Pinpoint the cell where the given text exists, returning its [x, y] midpoint coordinate. 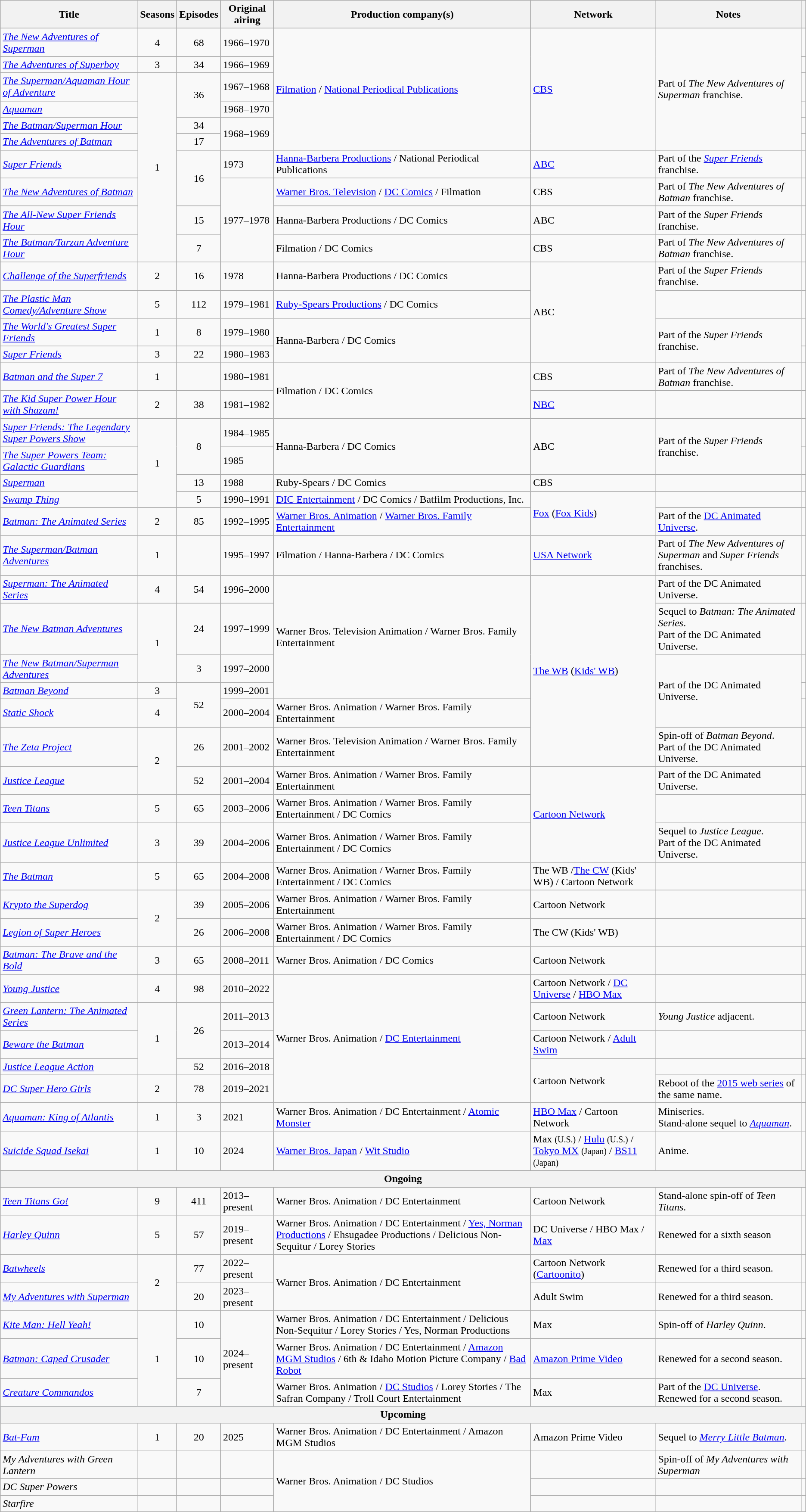
68 [199, 42]
HBO Max / Cartoon Network [593, 1117]
The Batman/Superman Hour [69, 125]
9 [158, 1201]
1997–1999 [247, 629]
Batman: The Animated Series [69, 521]
17 [199, 142]
1978 [247, 276]
411 [199, 1201]
DC Universe / HBO Max / Max [593, 1235]
Warner Bros. Animation / DC Entertainment / Yes, Norman Productions / Ehsugadee Productions / Delicious Non-Sequitur / Lorey Stories [402, 1235]
Filmation / Hanna-Barbera / DC Comics [402, 555]
Harley Quinn [69, 1235]
2019–2021 [247, 1089]
54 [199, 589]
Sequel to Justice League.Part of the DC Animated Universe. [728, 843]
Adult Swim [593, 1297]
Green Lantern: The Animated Series [69, 1017]
Reboot of the 2015 web series of the same name. [728, 1089]
78 [199, 1089]
Batman: The Brave and the Bold [69, 961]
1979–1981 [247, 304]
Warner Bros. Animation / DC Entertainment / Amazon MGM Studios / 6th & Idaho Motion Picture Company / Bad Robot [402, 1359]
Part of The New Adventures of Superman and Super Friends franchises. [728, 555]
2010–2022 [247, 988]
Network [593, 15]
Starfire [69, 1503]
Kite Man: Hell Yeah! [69, 1325]
1980–1981 [247, 376]
1980–1983 [247, 355]
Anime. [728, 1151]
Superman: The Animated Series [69, 589]
The Plastic Man Comedy/Adventure Show [69, 304]
2013–present [247, 1201]
1995–1997 [247, 555]
2004–2006 [247, 843]
1979–1980 [247, 333]
1985 [247, 461]
Miniseries.Stand-alone sequel to Aquaman. [728, 1117]
2021 [247, 1117]
Max (U.S.) / Hulu (U.S.) / Tokyo MX (Japan) / BS11 (Japan) [593, 1151]
Part of the DC Universe.Renewed for a second season. [728, 1392]
The World's Greatest Super Friends [69, 333]
Justice League [69, 781]
Warner Bros. Television / DC Comics / Filmation [402, 192]
1967–1968 [247, 87]
Cartoon Network / Adult Swim [593, 1044]
Justice League Action [69, 1067]
My Adventures with Superman [69, 1297]
1966–1969 [247, 65]
2016–2018 [247, 1067]
The Superman/Aquaman Hour of Adventure [69, 87]
Renewed for a second season. [728, 1359]
2023–present [247, 1297]
Static Shock [69, 712]
Superman [69, 483]
Beware the Batman [69, 1044]
Warner Bros. Animation / DC Entertainment / Delicious Non-Sequitur / Lorey Stories / Yes, Norman Productions [402, 1325]
Notes [728, 15]
Production company(s) [402, 15]
Spin-off of Batman Beyond.Part of the DC Animated Universe. [728, 747]
Warner Bros. Animation / DC Entertainment / Amazon MGM Studios [402, 1437]
1973 [247, 164]
The Kid Super Power Hour with Shazam! [69, 405]
Spin-off of Harley Quinn. [728, 1325]
The All-New Super Friends Hour [69, 220]
The New Batman Adventures [69, 629]
Spin-off of My Adventures with Superman [728, 1465]
Upcoming [403, 1415]
2001–2004 [247, 781]
1977–1978 [247, 220]
Justice League Unlimited [69, 843]
The WB (Kids' WB) [593, 671]
1966–1970 [247, 42]
Warner Bros. Animation / DC Studios / Lorey Stories / The Safran Company / Troll Court Entertainment [402, 1392]
DC Super Hero Girls [69, 1089]
57 [199, 1235]
Swamp Thing [69, 499]
My Adventures with Green Lantern [69, 1465]
Stand-alone spin-off of Teen Titans. [728, 1201]
The Superman/Batman Adventures [69, 555]
Batman: Caped Crusader [69, 1359]
Young Justice [69, 988]
Teen Titans Go! [69, 1201]
The Zeta Project [69, 747]
85 [199, 521]
Warner Bros. Animation / DC Comics [402, 961]
Batman Beyond [69, 691]
15 [199, 220]
2013–2014 [247, 1044]
112 [199, 304]
Batwheels [69, 1269]
Challenge of the Superfriends [69, 276]
Original airing [247, 15]
98 [199, 988]
Warner Bros. Animation / DC Studios [402, 1481]
The CW (Kids' WB) [593, 932]
1990–1991 [247, 499]
22 [199, 355]
Legion of Super Heroes [69, 932]
Episodes [199, 15]
Young Justice adjacent. [728, 1017]
DC Super Powers [69, 1487]
The Super Powers Team: Galactic Guardians [69, 461]
Bat-Fam [69, 1437]
The New Batman/Superman Adventures [69, 669]
2024 [247, 1151]
1997–2000 [247, 669]
2008–2011 [247, 961]
The New Adventures of Superman [69, 42]
Warner Bros. Japan / Wit Studio [402, 1151]
Filmation / National Periodical Publications [402, 89]
1988 [247, 483]
Suicide Squad Isekai [69, 1151]
1996–2000 [247, 589]
2001–2002 [247, 747]
24 [199, 629]
2006–2008 [247, 932]
1992–1995 [247, 521]
77 [199, 1269]
The Batman [69, 876]
Batman and the Super 7 [69, 376]
Ruby-Spears Productions / DC Comics [402, 304]
Title [69, 15]
2022–present [247, 1269]
Aquaman: King of Atlantis [69, 1117]
Aquaman [69, 109]
Teen Titans [69, 809]
1984–1985 [247, 432]
2000–2004 [247, 712]
The Batman/Tarzan Adventure Hour [69, 248]
2004–2008 [247, 876]
Krypto the Superdog [69, 905]
1968–1969 [247, 134]
The Adventures of Superboy [69, 65]
Cartoon Network (Cartoonito) [593, 1269]
Sequel to Batman: The Animated Series.Part of the DC Animated Universe. [728, 629]
Ruby-Spears / DC Comics [402, 483]
2005–2006 [247, 905]
2024–present [247, 1359]
Hanna-Barbera Productions / National Periodical Publications [402, 164]
The WB /The CW (Kids' WB) / Cartoon Network [593, 876]
Ongoing [403, 1179]
Fox (Fox Kids) [593, 513]
Sequel to Merry Little Batman. [728, 1437]
1999–2001 [247, 691]
13 [199, 483]
The Adventures of Batman [69, 142]
2003–2006 [247, 809]
DIC Entertainment / DC Comics / Batfilm Productions, Inc. [402, 499]
38 [199, 405]
NBC [593, 405]
2019–present [247, 1235]
1968–1970 [247, 109]
Warner Bros. Animation / DC Entertainment / Atomic Monster [402, 1117]
Seasons [158, 15]
1981–1982 [247, 405]
2011–2013 [247, 1017]
Part of The New Adventures of Superman franchise. [728, 89]
USA Network [593, 555]
The New Adventures of Batman [69, 192]
36 [199, 95]
2025 [247, 1437]
Cartoon Network / DC Universe / HBO Max [593, 988]
Super Friends: The Legendary Super Powers Show [69, 432]
Renewed for a sixth season [728, 1235]
Creature Commandos [69, 1392]
